Provide the [X, Y] coordinate of the cell's center where the given text is located.  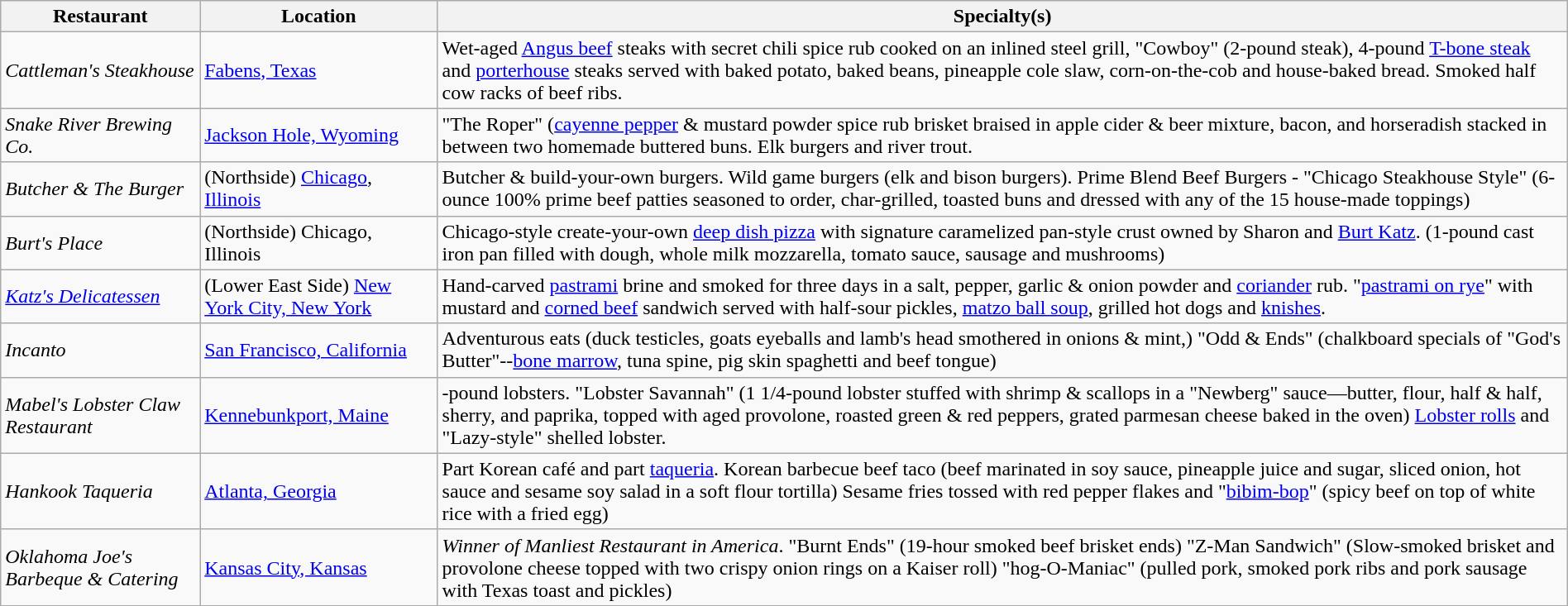
(Lower East Side) New York City, New York [319, 296]
Fabens, Texas [319, 70]
Jackson Hole, Wyoming [319, 136]
Oklahoma Joe's Barbeque & Catering [101, 567]
Burt's Place [101, 243]
Restaurant [101, 17]
Incanto [101, 351]
Snake River Brewing Co. [101, 136]
Kansas City, Kansas [319, 567]
Kennebunkport, Maine [319, 415]
Cattleman's Steakhouse [101, 70]
Specialty(s) [1002, 17]
Katz's Delicatessen [101, 296]
Location [319, 17]
Hankook Taqueria [101, 491]
San Francisco, California [319, 351]
Mabel's Lobster Claw Restaurant [101, 415]
Butcher & The Burger [101, 188]
Atlanta, Georgia [319, 491]
